Search for the cell housing the specified text and yield its (X, Y) center coordinate. 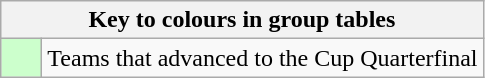
Teams that advanced to the Cup Quarterfinal (262, 58)
Key to colours in group tables (242, 20)
